Find where the given text appears and provide that cell's center as (x, y) coordinate. 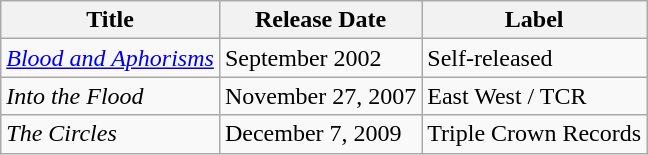
Blood and Aphorisms (110, 58)
The Circles (110, 134)
Label (534, 20)
September 2002 (320, 58)
Title (110, 20)
December 7, 2009 (320, 134)
Into the Flood (110, 96)
East West / TCR (534, 96)
November 27, 2007 (320, 96)
Self-released (534, 58)
Release Date (320, 20)
Triple Crown Records (534, 134)
